From the cell containing the given text, extract its center point as [x, y] coordinate. 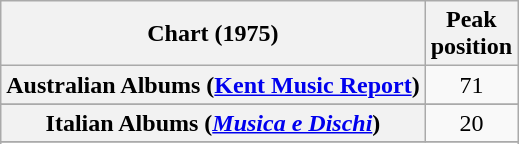
Italian Albums (Musica e Dischi) [213, 123]
20 [471, 123]
Australian Albums (Kent Music Report) [213, 85]
71 [471, 85]
Chart (1975) [213, 34]
Peakposition [471, 34]
